Extract the (x, y) coordinate from the center of the cell holding the provided text.  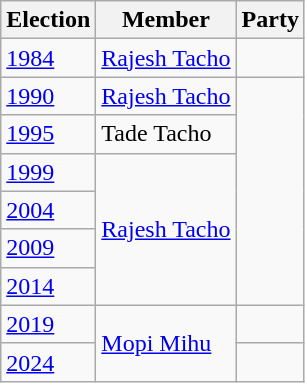
Tade Tacho (166, 134)
2009 (48, 248)
2024 (48, 362)
2004 (48, 210)
1984 (48, 58)
Mopi Mihu (166, 343)
1995 (48, 134)
Party (270, 20)
1999 (48, 172)
2014 (48, 286)
Member (166, 20)
2019 (48, 324)
1990 (48, 96)
Election (48, 20)
